Return the [x, y] coordinate for the center point of the cell that contains the specified text.  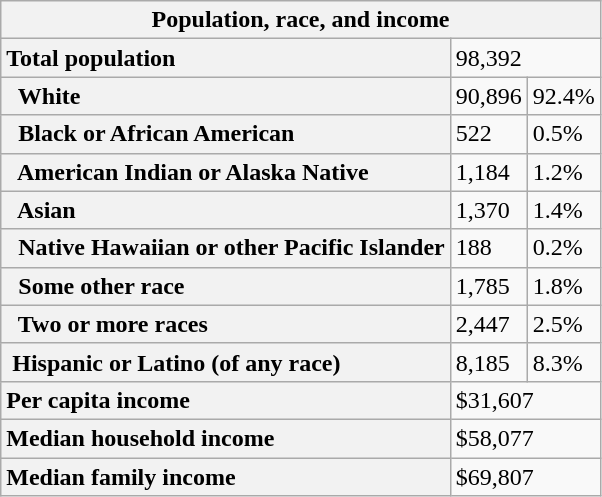
1.2% [564, 172]
Black or African American [226, 134]
Total population [226, 58]
522 [488, 134]
1,370 [488, 210]
8.3% [564, 362]
1.4% [564, 210]
$31,607 [525, 400]
2.5% [564, 324]
Population, race, and income [301, 20]
8,185 [488, 362]
Two or more races [226, 324]
$69,807 [525, 477]
$58,077 [525, 438]
1.8% [564, 286]
Per capita income [226, 400]
0.5% [564, 134]
90,896 [488, 96]
White [226, 96]
188 [488, 248]
Native Hawaiian or other Pacific Islander [226, 248]
Some other race [226, 286]
2,447 [488, 324]
Asian [226, 210]
0.2% [564, 248]
Hispanic or Latino (of any race) [226, 362]
Median family income [226, 477]
98,392 [525, 58]
American Indian or Alaska Native [226, 172]
Median household income [226, 438]
92.4% [564, 96]
1,785 [488, 286]
1,184 [488, 172]
